Pinpoint the cell where the given text exists, returning its [X, Y] midpoint coordinate. 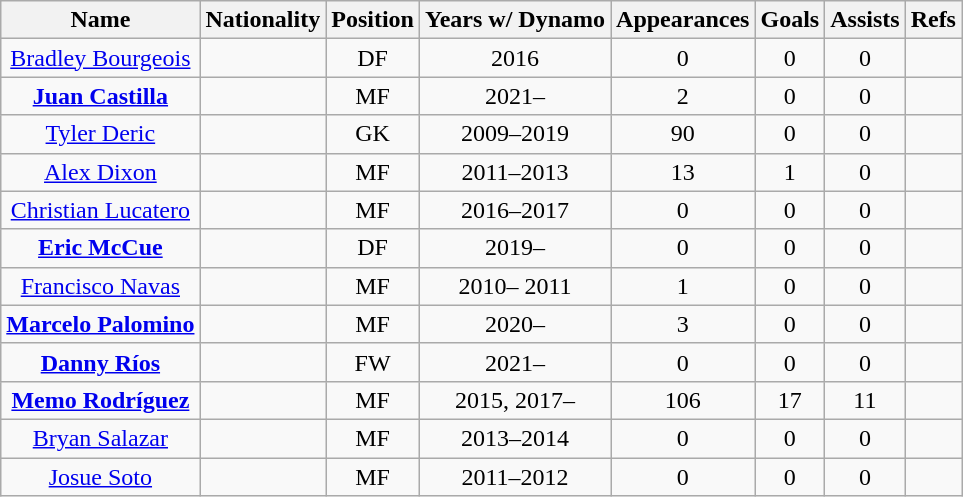
2011–2013 [514, 172]
FW [373, 362]
2009–2019 [514, 134]
Alex Dixon [100, 172]
11 [865, 400]
3 [683, 324]
Danny Ríos [100, 362]
Marcelo Palomino [100, 324]
2015, 2017– [514, 400]
Bryan Salazar [100, 438]
2016 [514, 58]
Francisco Navas [100, 286]
Nationality [263, 20]
Years w/ Dynamo [514, 20]
2020– [514, 324]
Refs [933, 20]
Position [373, 20]
2011–2012 [514, 477]
Tyler Deric [100, 134]
2016–2017 [514, 210]
90 [683, 134]
106 [683, 400]
2013–2014 [514, 438]
2019– [514, 248]
Assists [865, 20]
Bradley Bourgeois [100, 58]
17 [790, 400]
GK [373, 134]
Name [100, 20]
Juan Castilla [100, 96]
2010– 2011 [514, 286]
Goals [790, 20]
Appearances [683, 20]
Christian Lucatero [100, 210]
Memo Rodríguez [100, 400]
2 [683, 96]
Josue Soto [100, 477]
Eric McCue [100, 248]
13 [683, 172]
